Detect which cell encompasses the target text, then output its [x, y] center coordinate. 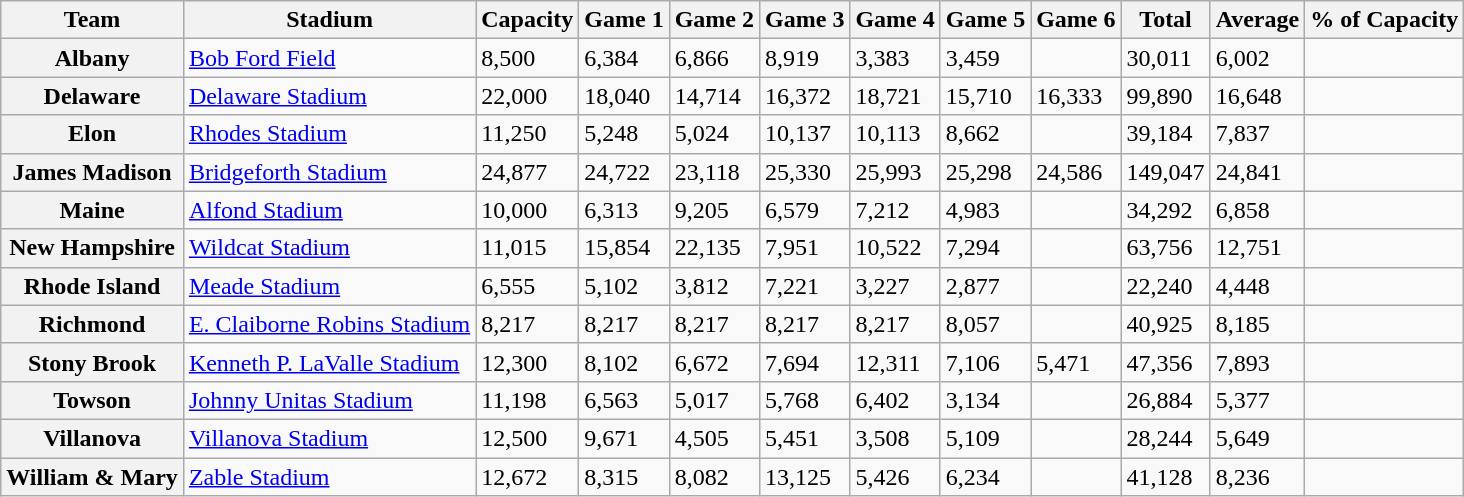
24,586 [1076, 172]
5,017 [714, 400]
Game 3 [805, 20]
16,648 [1258, 96]
11,250 [528, 134]
Villanova [92, 438]
Wildcat Stadium [329, 248]
40,925 [1166, 324]
Meade Stadium [329, 286]
William & Mary [92, 477]
8,662 [985, 134]
6,002 [1258, 58]
5,451 [805, 438]
7,951 [805, 248]
8,315 [624, 477]
Game 5 [985, 20]
Elon [92, 134]
41,128 [1166, 477]
Rhode Island [92, 286]
8,919 [805, 58]
6,579 [805, 210]
Kenneth P. LaValle Stadium [329, 362]
12,672 [528, 477]
5,377 [1258, 400]
Game 2 [714, 20]
22,000 [528, 96]
Delaware [92, 96]
8,057 [985, 324]
5,102 [624, 286]
2,877 [985, 286]
10,000 [528, 210]
4,505 [714, 438]
Team [92, 20]
6,866 [714, 58]
6,858 [1258, 210]
12,500 [528, 438]
5,649 [1258, 438]
25,298 [985, 172]
6,563 [624, 400]
Game 6 [1076, 20]
5,768 [805, 400]
24,877 [528, 172]
5,471 [1076, 362]
James Madison [92, 172]
8,500 [528, 58]
7,106 [985, 362]
Delaware Stadium [329, 96]
8,236 [1258, 477]
Johnny Unitas Stadium [329, 400]
8,185 [1258, 324]
E. Claiborne Robins Stadium [329, 324]
12,751 [1258, 248]
Game 4 [895, 20]
Villanova Stadium [329, 438]
47,356 [1166, 362]
10,522 [895, 248]
16,333 [1076, 96]
10,137 [805, 134]
5,109 [985, 438]
New Hampshire [92, 248]
6,402 [895, 400]
% of Capacity [1384, 20]
15,710 [985, 96]
99,890 [1166, 96]
6,555 [528, 286]
39,184 [1166, 134]
Bob Ford Field [329, 58]
16,372 [805, 96]
3,134 [985, 400]
Total [1166, 20]
7,221 [805, 286]
4,983 [985, 210]
24,722 [624, 172]
3,508 [895, 438]
9,671 [624, 438]
Game 1 [624, 20]
7,294 [985, 248]
26,884 [1166, 400]
Alfond Stadium [329, 210]
8,102 [624, 362]
Stadium [329, 20]
Towson [92, 400]
7,694 [805, 362]
18,040 [624, 96]
9,205 [714, 210]
Capacity [528, 20]
22,240 [1166, 286]
12,311 [895, 362]
25,330 [805, 172]
63,756 [1166, 248]
3,812 [714, 286]
25,993 [895, 172]
24,841 [1258, 172]
14,714 [714, 96]
7,893 [1258, 362]
5,426 [895, 477]
Stony Brook [92, 362]
11,015 [528, 248]
3,383 [895, 58]
28,244 [1166, 438]
5,248 [624, 134]
12,300 [528, 362]
4,448 [1258, 286]
3,459 [985, 58]
15,854 [624, 248]
Bridgeforth Stadium [329, 172]
6,672 [714, 362]
30,011 [1166, 58]
Rhodes Stadium [329, 134]
Albany [92, 58]
23,118 [714, 172]
6,384 [624, 58]
13,125 [805, 477]
5,024 [714, 134]
Maine [92, 210]
18,721 [895, 96]
Average [1258, 20]
8,082 [714, 477]
7,212 [895, 210]
3,227 [895, 286]
10,113 [895, 134]
11,198 [528, 400]
22,135 [714, 248]
Zable Stadium [329, 477]
6,313 [624, 210]
34,292 [1166, 210]
6,234 [985, 477]
Richmond [92, 324]
7,837 [1258, 134]
149,047 [1166, 172]
